Capture the cell that displays the provided text and extract its [x, y] central coordinate. 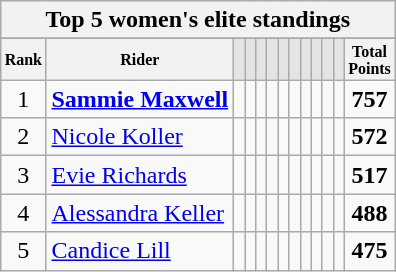
Rank [24, 60]
Candice Lill [140, 251]
2 [24, 137]
Evie Richards [140, 175]
5 [24, 251]
572 [370, 137]
Sammie Maxwell [140, 99]
Rider [140, 60]
517 [370, 175]
4 [24, 213]
Top 5 women's elite standings [198, 20]
757 [370, 99]
1 [24, 99]
488 [370, 213]
475 [370, 251]
3 [24, 175]
Nicole Koller [140, 137]
TotalPoints [370, 60]
Alessandra Keller [140, 213]
